Pinpoint the cell where the given text exists, returning its [x, y] midpoint coordinate. 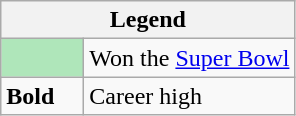
Career high [190, 96]
Bold [42, 96]
Won the Super Bowl [190, 58]
Legend [148, 20]
